For the text-containing cell, return its midpoint in (x, y) coordinate format. 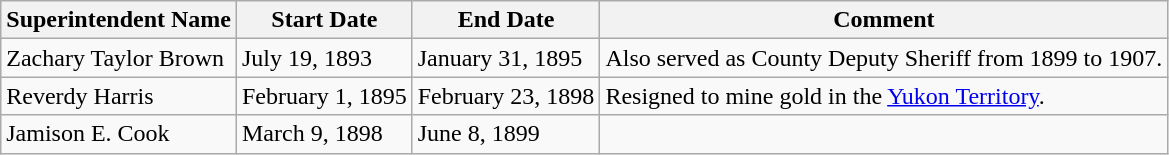
July 19, 1893 (324, 58)
June 8, 1899 (506, 134)
Resigned to mine gold in the Yukon Territory. (884, 96)
February 1, 1895 (324, 96)
Superintendent Name (119, 20)
Also served as County Deputy Sheriff from 1899 to 1907. (884, 58)
January 31, 1895 (506, 58)
Reverdy Harris (119, 96)
Comment (884, 20)
Jamison E. Cook (119, 134)
February 23, 1898 (506, 96)
End Date (506, 20)
March 9, 1898 (324, 134)
Start Date (324, 20)
Zachary Taylor Brown (119, 58)
